Detect which cell encompasses the target text, then output its (X, Y) center coordinate. 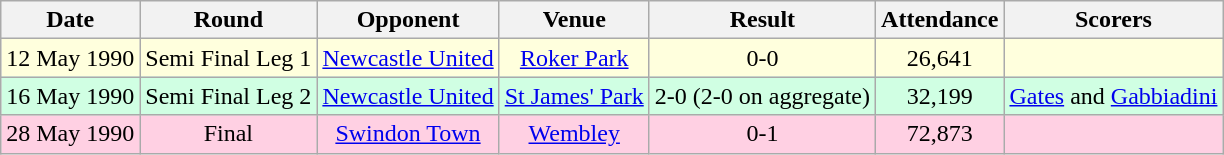
Semi Final Leg 2 (228, 96)
16 May 1990 (70, 96)
Wembley (574, 134)
0-1 (762, 134)
Round (228, 20)
26,641 (940, 58)
St James' Park (574, 96)
Opponent (408, 20)
Attendance (940, 20)
Venue (574, 20)
Final (228, 134)
Gates and Gabbiadini (1114, 96)
Roker Park (574, 58)
Swindon Town (408, 134)
2-0 (2-0 on aggregate) (762, 96)
Scorers (1114, 20)
Result (762, 20)
Date (70, 20)
0-0 (762, 58)
12 May 1990 (70, 58)
32,199 (940, 96)
28 May 1990 (70, 134)
72,873 (940, 134)
Semi Final Leg 1 (228, 58)
